Extract the (X, Y) coordinate from the center of the cell holding the provided text.  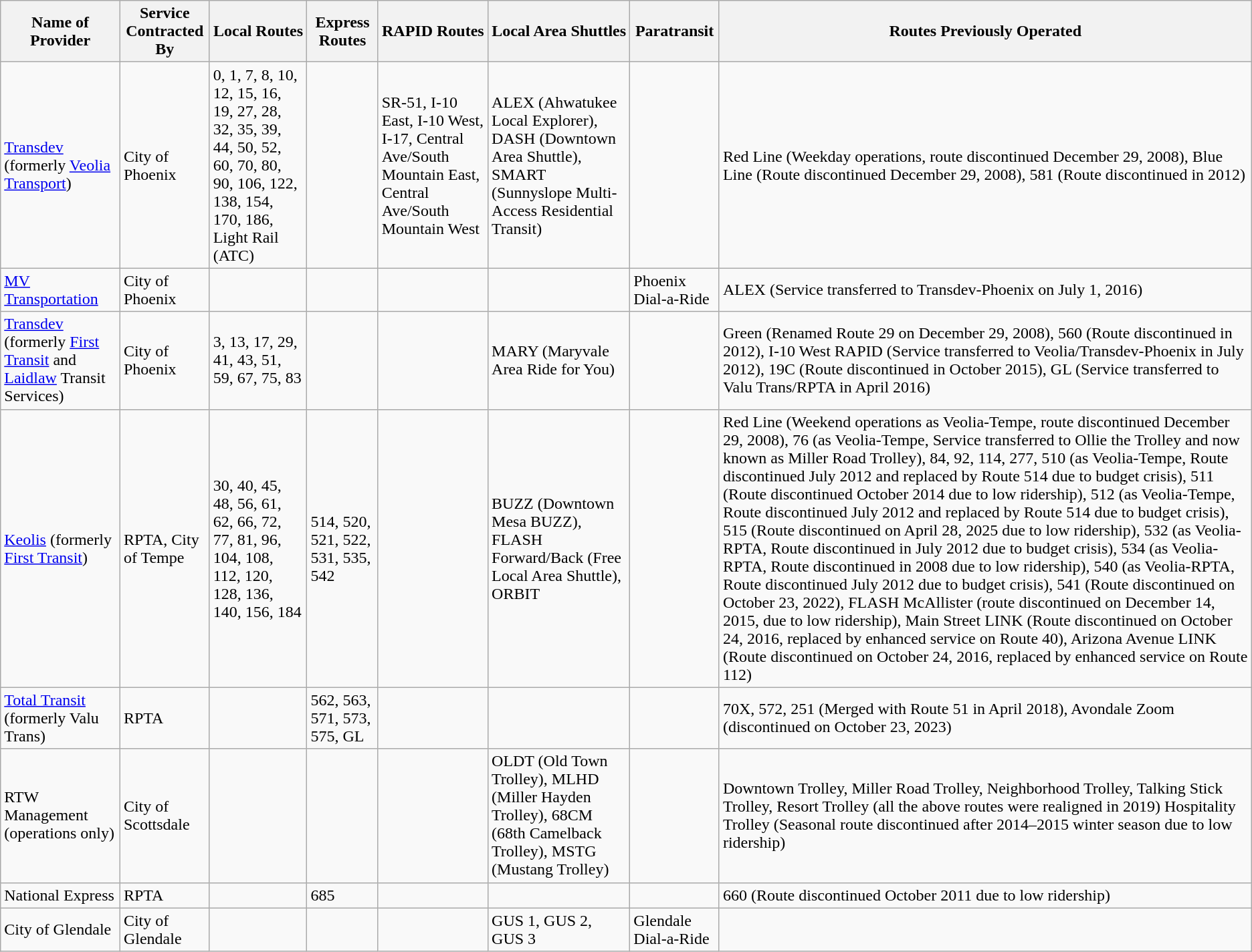
RPTA, City of Tempe (165, 548)
Glendale Dial-a-Ride (675, 929)
City of Scottsdale (165, 816)
Routes Previously Operated (985, 31)
30, 40, 45, 48, 56, 61, 62, 66, 72, 77, 81, 96, 104, 108, 112, 120, 128, 136, 140, 156, 184 (258, 548)
ALEX (Ahwatukee Local Explorer), DASH (Downtown Area Shuttle), SMART (Sunnyslope Multi-Access Residential Transit) (559, 165)
0, 1, 7, 8, 10, 12, 15, 16, 19, 27, 28, 32, 35, 39, 44, 50, 52, 60, 70, 80, 90, 106, 122, 138, 154, 170, 186, Light Rail (ATC) (258, 165)
685 (342, 895)
Transdev (formerly Veolia Transport) (60, 165)
Keolis (formerly First Transit) (60, 548)
514, 520, 521, 522, 531, 535, 542 (342, 548)
OLDT (Old Town Trolley), MLHD (Miller Hayden Trolley), 68CM (68th Camelback Trolley), MSTG (Mustang Trolley) (559, 816)
ALEX (Service transferred to Transdev-Phoenix on July 1, 2016) (985, 290)
Transdev (formerly First Transit and Laidlaw Transit Services) (60, 360)
562, 563, 571, 573, 575, GL (342, 718)
3, 13, 17, 29, 41, 43, 51, 59, 67, 75, 83 (258, 360)
National Express (60, 895)
BUZZ (Downtown Mesa BUZZ), FLASH Forward/Back (Free Local Area Shuttle), ORBIT (559, 548)
Name of Provider (60, 31)
Local Routes (258, 31)
70X, 572, 251 (Merged with Route 51 in April 2018), Avondale Zoom (discontinued on October 23, 2023) (985, 718)
MV Transportation (60, 290)
SR-51, I-10 East, I-10 West, I-17, Central Ave/South Mountain East, Central Ave/South Mountain West (433, 165)
RTW Management (operations only) (60, 816)
Express Routes (342, 31)
Service Contracted By (165, 31)
Phoenix Dial-a-Ride (675, 290)
MARY (Maryvale Area Ride for You) (559, 360)
GUS 1, GUS 2, GUS 3 (559, 929)
Local Area Shuttles (559, 31)
Total Transit (formerly Valu Trans) (60, 718)
Paratransit (675, 31)
RAPID Routes (433, 31)
660 (Route discontinued October 2011 due to low ridership) (985, 895)
